Extract the (x, y) coordinate from the center of the cell holding the provided text.  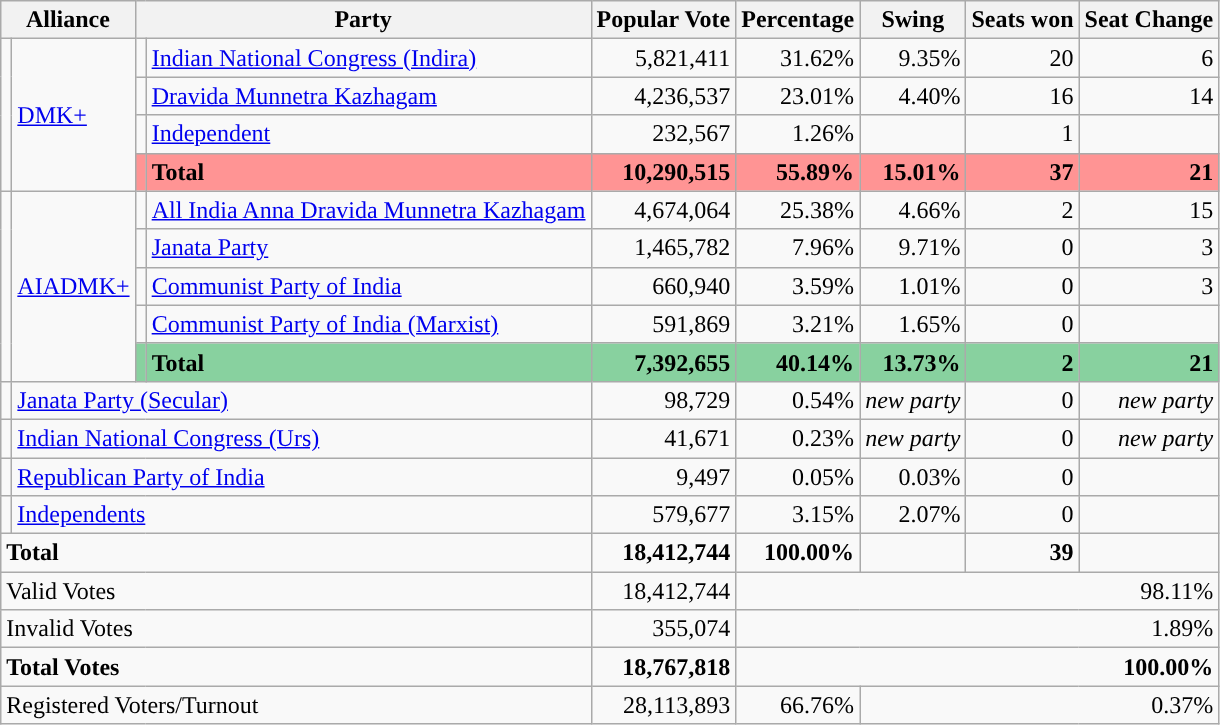
7,392,655 (664, 362)
Republican Party of India (302, 477)
DMK+ (74, 115)
Percentage (798, 20)
579,677 (664, 515)
4.66% (913, 210)
0.03% (913, 477)
3.15% (798, 515)
10,290,515 (664, 172)
1.65% (913, 324)
Independent (368, 134)
Indian National Congress (Urs) (302, 438)
55.89% (798, 172)
3.59% (798, 286)
355,074 (664, 629)
All India Anna Dravida Munnetra Kazhagam (368, 210)
1 (1022, 134)
4,236,537 (664, 96)
9.35% (913, 58)
18,767,818 (664, 667)
Independents (302, 515)
1.01% (913, 286)
9,497 (664, 477)
39 (1022, 553)
AIADMK+ (74, 286)
9.71% (913, 248)
0.54% (798, 400)
Registered Voters/Turnout (296, 705)
Janata Party (368, 248)
Invalid Votes (296, 629)
Swing (913, 20)
13.73% (913, 362)
0.23% (798, 438)
Popular Vote (664, 20)
0.37% (1040, 705)
4,674,064 (664, 210)
23.01% (798, 96)
28,113,893 (664, 705)
0.05% (798, 477)
Total Votes (296, 667)
20 (1022, 58)
7.96% (798, 248)
Seats won (1022, 20)
15.01% (913, 172)
4.40% (913, 96)
591,869 (664, 324)
2.07% (913, 515)
1.26% (798, 134)
3.21% (798, 324)
Alliance (68, 20)
Valid Votes (296, 591)
40.14% (798, 362)
31.62% (798, 58)
Indian National Congress (Indira) (368, 58)
1.89% (978, 629)
660,940 (664, 286)
232,567 (664, 134)
6 (1149, 58)
98.11% (978, 591)
25.38% (798, 210)
98,729 (664, 400)
14 (1149, 96)
5,821,411 (664, 58)
Dravida Munnetra Kazhagam (368, 96)
Janata Party (Secular) (302, 400)
66.76% (798, 705)
37 (1022, 172)
41,671 (664, 438)
1,465,782 (664, 248)
Seat Change (1149, 20)
16 (1022, 96)
Party (363, 20)
15 (1149, 210)
Communist Party of India (Marxist) (368, 324)
Communist Party of India (368, 286)
